Detect which cell encompasses the target text, then output its [X, Y] center coordinate. 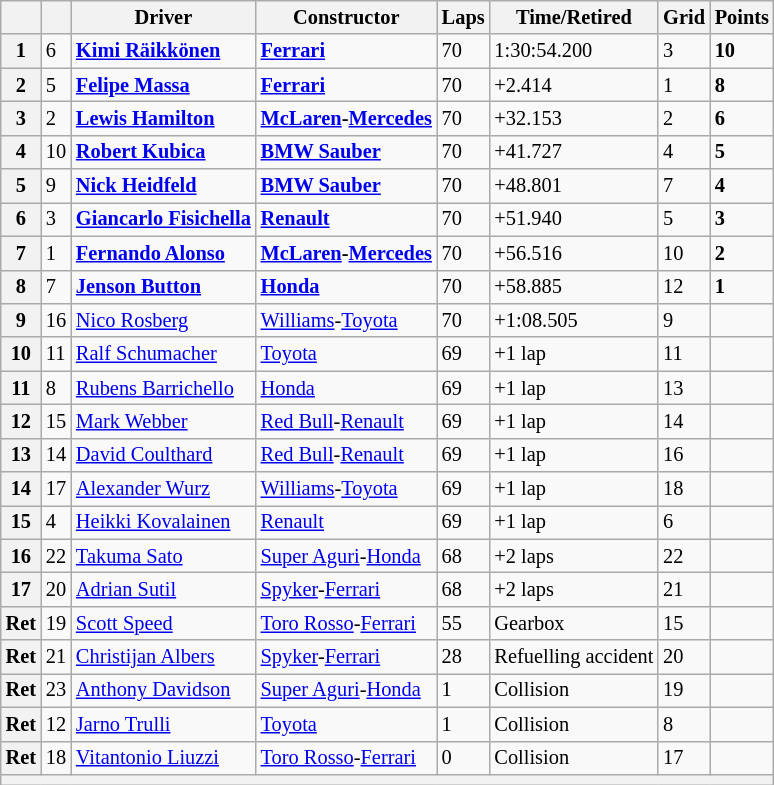
Nico Rosberg [164, 320]
Jenson Button [164, 287]
Driver [164, 17]
Scott Speed [164, 623]
Takuma Sato [164, 556]
David Coulthard [164, 455]
+32.153 [574, 118]
Constructor [346, 17]
Ralf Schumacher [164, 354]
Rubens Barrichello [164, 388]
+56.516 [574, 253]
Kimi Räikkönen [164, 51]
Refuelling accident [574, 657]
Gearbox [574, 623]
Heikki Kovalainen [164, 522]
Points [742, 17]
1:30:54.200 [574, 51]
Vitantonio Liuzzi [164, 758]
Laps [464, 17]
Nick Heidfeld [164, 186]
Robert Kubica [164, 152]
0 [464, 758]
+51.940 [574, 219]
55 [464, 623]
Lewis Hamilton [164, 118]
23 [56, 690]
Christijan Albers [164, 657]
Fernando Alonso [164, 253]
+1:08.505 [574, 320]
Jarno Trulli [164, 724]
Felipe Massa [164, 85]
Grid [684, 17]
+2.414 [574, 85]
28 [464, 657]
Alexander Wurz [164, 489]
Anthony Davidson [164, 690]
Giancarlo Fisichella [164, 219]
Mark Webber [164, 421]
+48.801 [574, 186]
+41.727 [574, 152]
+58.885 [574, 287]
Adrian Sutil [164, 589]
Time/Retired [574, 17]
